Scan for the cell matching the given text and deliver its (x, y) coordinate at center. 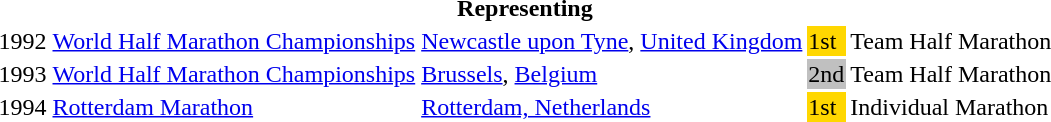
Rotterdam Marathon (234, 107)
Rotterdam, Netherlands (612, 107)
2nd (826, 74)
Newcastle upon Tyne, United Kingdom (612, 41)
Brussels, Belgium (612, 74)
